Find where the given text appears and provide that cell's center as [X, Y] coordinate. 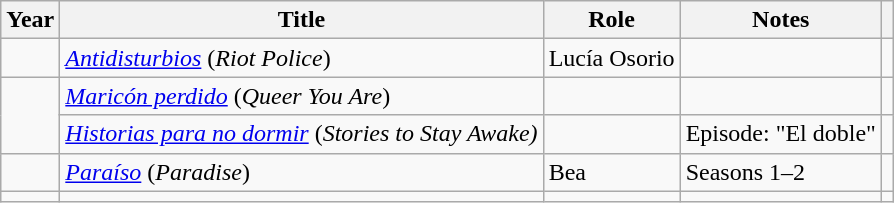
Title [302, 20]
Seasons 1–2 [780, 172]
Notes [780, 20]
Bea [612, 172]
Historias para no dormir (Stories to Stay Awake) [302, 134]
Year [30, 20]
Episode: "El doble" [780, 134]
Maricón perdido (Queer You Are) [302, 96]
Lucía Osorio [612, 58]
Role [612, 20]
Antidisturbios (Riot Police) [302, 58]
Paraíso (Paradise) [302, 172]
